Return [x, y] of the center of cell containing provided text 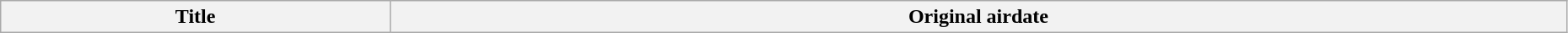
Title [196, 17]
Original airdate [978, 17]
